From the cell containing the given text, extract its center point as [X, Y] coordinate. 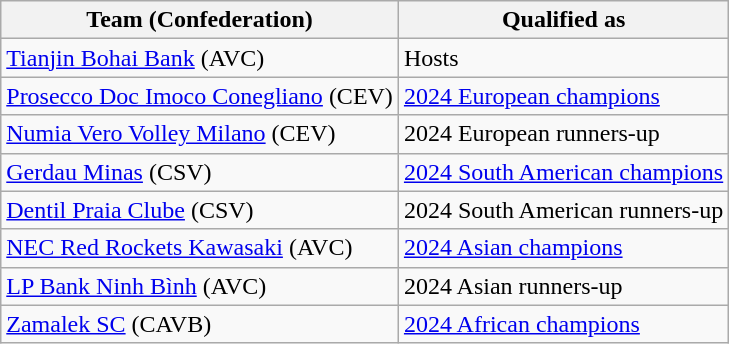
2024 South American runners-up [563, 210]
2024 European runners-up [563, 134]
2024 European champions [563, 96]
2024 Asian runners-up [563, 286]
Numia Vero Volley Milano (CEV) [200, 134]
2024 South American champions [563, 172]
Team (Confederation) [200, 20]
NEC Red Rockets Kawasaki (AVC) [200, 248]
Hosts [563, 58]
Tianjin Bohai Bank (AVC) [200, 58]
LP Bank Ninh Bình (AVC) [200, 286]
2024 African champions [563, 324]
Prosecco Doc Imoco Conegliano (CEV) [200, 96]
Dentil Praia Clube (CSV) [200, 210]
Qualified as [563, 20]
2024 Asian champions [563, 248]
Zamalek SC (CAVB) [200, 324]
Gerdau Minas (CSV) [200, 172]
